Return [X, Y] of the center of cell containing provided text 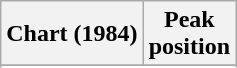
Peak position [189, 34]
Chart (1984) [72, 34]
